Locate the cell with the specified text and output its [X, Y] center coordinate. 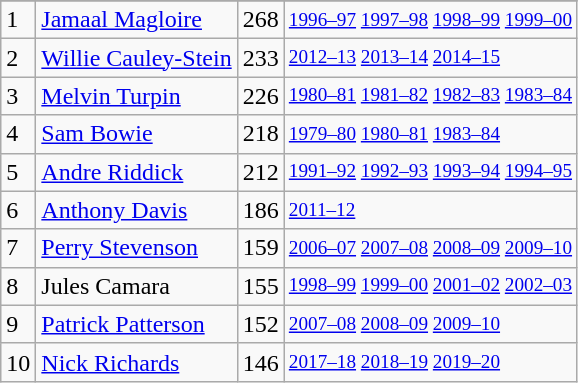
2012–13 2013–14 2014–15 [430, 58]
1996–97 1997–98 1998–99 1999–00 [430, 20]
Perry Stevenson [136, 248]
2017–18 2018–19 2019–20 [430, 362]
218 [260, 134]
1 [18, 20]
155 [260, 286]
Melvin Turpin [136, 96]
2011–12 [430, 210]
212 [260, 172]
Sam Bowie [136, 134]
Patrick Patterson [136, 324]
186 [260, 210]
Nick Richards [136, 362]
2006–07 2007–08 2008–09 2009–10 [430, 248]
1991–92 1992–93 1993–94 1994–95 [430, 172]
5 [18, 172]
10 [18, 362]
146 [260, 362]
6 [18, 210]
Anthony Davis [136, 210]
9 [18, 324]
159 [260, 248]
2007–08 2008–09 2009–10 [430, 324]
8 [18, 286]
Andre Riddick [136, 172]
1980–81 1981–82 1982–83 1983–84 [430, 96]
152 [260, 324]
4 [18, 134]
1998–99 1999–00 2001–02 2002–03 [430, 286]
Willie Cauley-Stein [136, 58]
2 [18, 58]
Jules Camara [136, 286]
Jamaal Magloire [136, 20]
268 [260, 20]
233 [260, 58]
3 [18, 96]
7 [18, 248]
1979–80 1980–81 1983–84 [430, 134]
226 [260, 96]
